Provide the [x, y] coordinate of the cell's center where the given text is located.  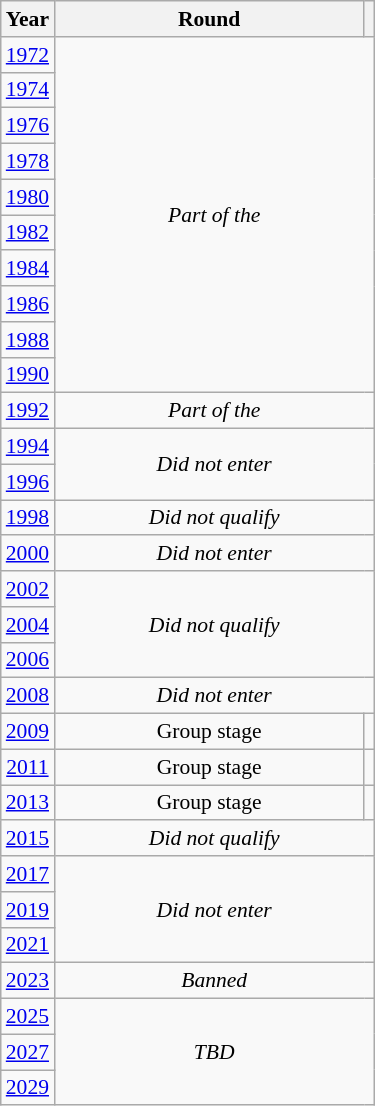
Year [28, 19]
2004 [28, 625]
2009 [28, 732]
2015 [28, 839]
TBD [214, 1052]
1996 [28, 482]
2029 [28, 1088]
1990 [28, 375]
2013 [28, 803]
2011 [28, 767]
2008 [28, 696]
2002 [28, 589]
1998 [28, 518]
2021 [28, 945]
1984 [28, 269]
2017 [28, 874]
1972 [28, 55]
1974 [28, 90]
2006 [28, 660]
2019 [28, 910]
2000 [28, 554]
1986 [28, 304]
Banned [214, 981]
2027 [28, 1052]
1988 [28, 340]
2023 [28, 981]
1994 [28, 447]
1992 [28, 411]
1982 [28, 233]
1980 [28, 197]
Round [209, 19]
1976 [28, 126]
2025 [28, 1017]
1978 [28, 162]
